From the cell containing the given text, extract its center point as (X, Y) coordinate. 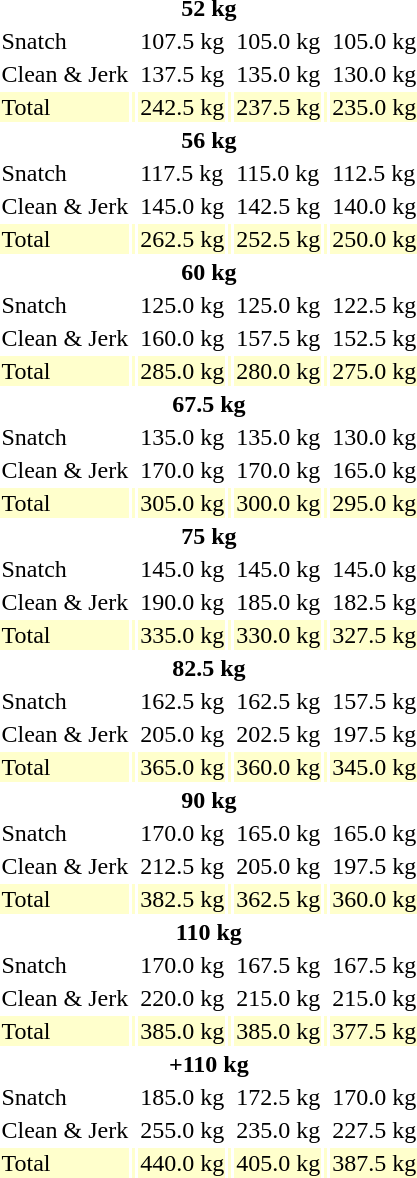
172.5 kg (278, 1097)
330.0 kg (278, 635)
235.0 kg (278, 1130)
115.0 kg (278, 173)
300.0 kg (278, 503)
262.5 kg (182, 239)
117.5 kg (182, 173)
285.0 kg (182, 371)
242.5 kg (182, 107)
405.0 kg (278, 1163)
382.5 kg (182, 899)
212.5 kg (182, 866)
365.0 kg (182, 767)
335.0 kg (182, 635)
167.5 kg (278, 965)
142.5 kg (278, 206)
165.0 kg (278, 833)
280.0 kg (278, 371)
160.0 kg (182, 338)
107.5 kg (182, 41)
252.5 kg (278, 239)
255.0 kg (182, 1130)
220.0 kg (182, 998)
237.5 kg (278, 107)
360.0 kg (278, 767)
305.0 kg (182, 503)
215.0 kg (278, 998)
440.0 kg (182, 1163)
137.5 kg (182, 74)
157.5 kg (278, 338)
190.0 kg (182, 602)
362.5 kg (278, 899)
105.0 kg (278, 41)
202.5 kg (278, 734)
